Find where the given text appears and provide that cell's center as (x, y) coordinate. 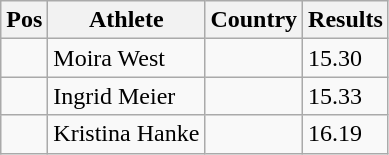
Moira West (126, 58)
16.19 (346, 134)
Results (346, 20)
Kristina Hanke (126, 134)
Country (254, 20)
Ingrid Meier (126, 96)
Pos (24, 20)
15.30 (346, 58)
Athlete (126, 20)
15.33 (346, 96)
